Extract the [X, Y] coordinate from the center of the cell holding the provided text.  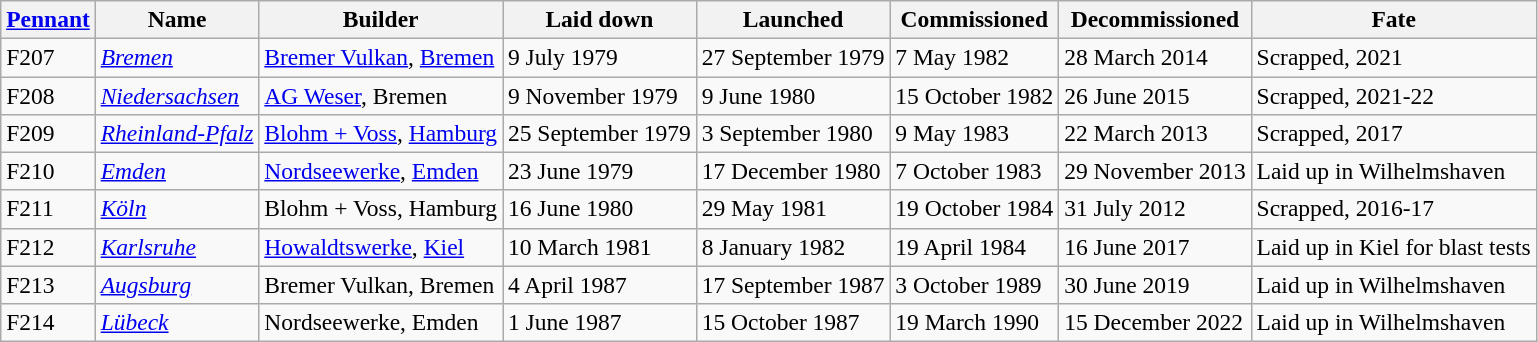
Howaldtswerke, Kiel [381, 247]
17 December 1980 [793, 171]
Laid down [599, 19]
19 April 1984 [974, 247]
29 November 2013 [1155, 171]
Scrapped, 2021 [1394, 57]
23 June 1979 [599, 171]
9 May 1983 [974, 133]
9 July 1979 [599, 57]
29 May 1981 [793, 209]
Scrapped, 2021-22 [1394, 95]
16 June 2017 [1155, 247]
F211 [48, 209]
16 June 1980 [599, 209]
15 October 1982 [974, 95]
7 May 1982 [974, 57]
Niedersachsen [177, 95]
9 June 1980 [793, 95]
Decommissioned [1155, 19]
19 March 1990 [974, 322]
Name [177, 19]
Scrapped, 2016-17 [1394, 209]
F207 [48, 57]
Commissioned [974, 19]
Augsburg [177, 285]
Lübeck [177, 322]
Bremen [177, 57]
3 September 1980 [793, 133]
Pennant [48, 19]
15 October 1987 [793, 322]
19 October 1984 [974, 209]
Scrapped, 2017 [1394, 133]
4 April 1987 [599, 285]
31 July 2012 [1155, 209]
F212 [48, 247]
Emden [177, 171]
F208 [48, 95]
Köln [177, 209]
28 March 2014 [1155, 57]
Fate [1394, 19]
Rheinland-Pfalz [177, 133]
7 October 1983 [974, 171]
Karlsruhe [177, 247]
25 September 1979 [599, 133]
30 June 2019 [1155, 285]
F214 [48, 322]
8 January 1982 [793, 247]
10 March 1981 [599, 247]
3 October 1989 [974, 285]
27 September 1979 [793, 57]
26 June 2015 [1155, 95]
17 September 1987 [793, 285]
F210 [48, 171]
F213 [48, 285]
Laid up in Kiel for blast tests [1394, 247]
Launched [793, 19]
9 November 1979 [599, 95]
1 June 1987 [599, 322]
AG Weser, Bremen [381, 95]
Builder [381, 19]
15 December 2022 [1155, 322]
22 March 2013 [1155, 133]
F209 [48, 133]
